Search for the cell housing the specified text and yield its [x, y] center coordinate. 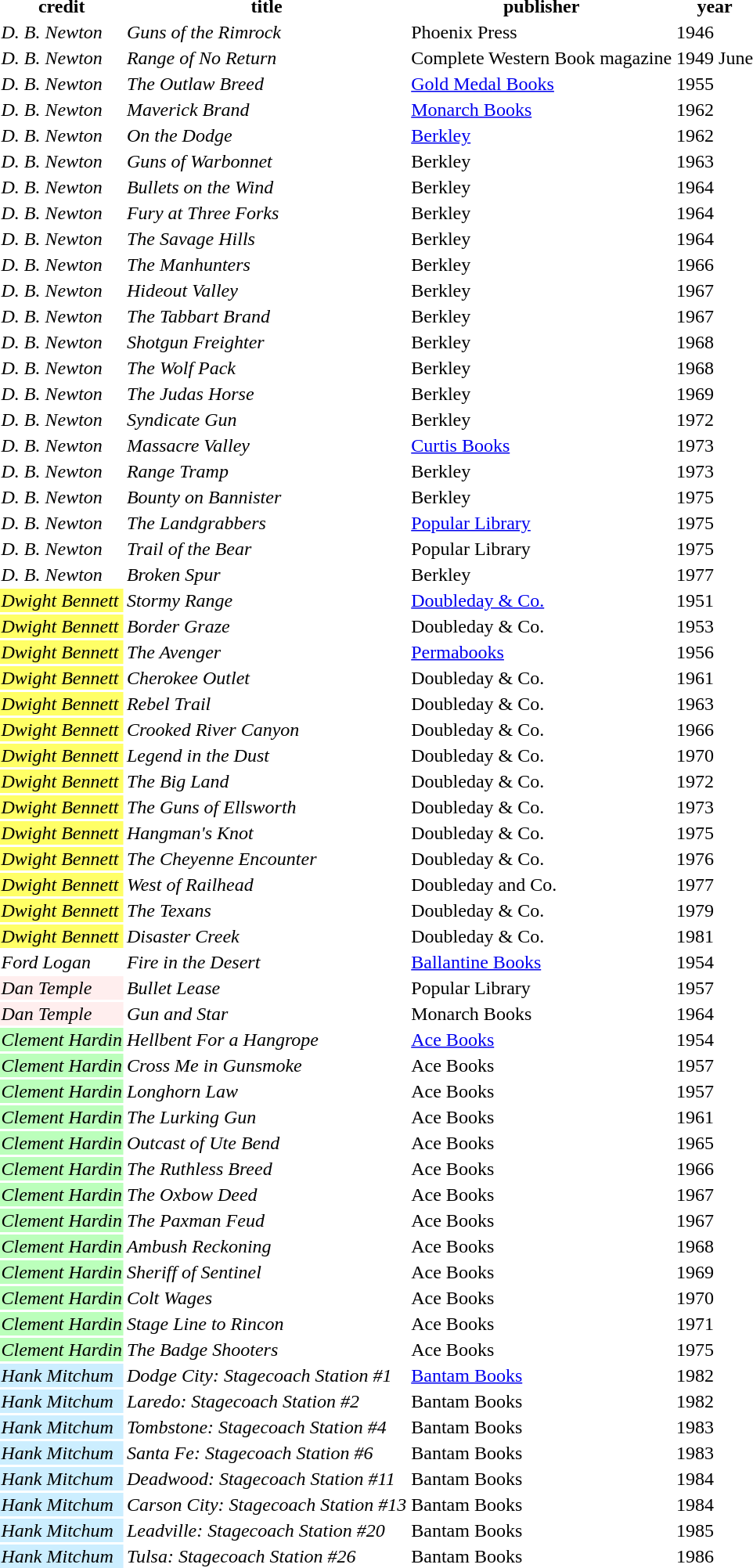
The Cheyenne Encounter [266, 859]
Rebel Trail [266, 704]
The Savage Hills [266, 239]
The Manhunters [266, 265]
Dodge City: Stagecoach Station #1 [266, 1375]
Sheriff of Sentinel [266, 1272]
Border Graze [266, 626]
Cherokee Outlet [266, 678]
Colt Wages [266, 1298]
Tulsa: Stagecoach Station #26 [266, 1556]
Shotgun Freighter [266, 342]
The Ruthless Breed [266, 1169]
Permabooks [542, 652]
The Guns of Ellsworth [266, 807]
Guns of the Rimrock [266, 32]
The Texans [266, 910]
Santa Fe: Stagecoach Station #6 [266, 1453]
The Wolf Pack [266, 368]
Complete Western Book magazine [542, 58]
Laredo: Stagecoach Station #2 [266, 1401]
The Landgrabbers [266, 523]
Ford Logan [61, 962]
Doubleday and Co. [542, 885]
Range of No Return [266, 58]
Crooked River Canyon [266, 730]
The Outlaw Breed [266, 84]
Ambush Reckoning [266, 1246]
The Paxman Feud [266, 1220]
Leadville: Stagecoach Station #20 [266, 1530]
On the Dodge [266, 135]
Longhorn Law [266, 1091]
Deadwood: Stagecoach Station #11 [266, 1479]
West of Railhead [266, 885]
Broken Spur [266, 575]
Disaster Creek [266, 936]
Hideout Valley [266, 290]
Ballantine Books [542, 962]
Trail of the Bear [266, 549]
Syndicate Gun [266, 420]
The Badge Shooters [266, 1350]
Bullets on the Wind [266, 187]
The Oxbow Deed [266, 1195]
Gun and Star [266, 1014]
Bullet Lease [266, 988]
Phoenix Press [542, 32]
Carson City: Stagecoach Station #13 [266, 1505]
Outcast of Ute Bend [266, 1143]
Guns of Warbonnet [266, 161]
Gold Medal Books [542, 84]
Curtis Books [542, 445]
Stage Line to Rincon [266, 1324]
Tombstone: Stagecoach Station #4 [266, 1427]
Fury at Three Forks [266, 213]
Cross Me in Gunsmoke [266, 1065]
The Big Land [266, 781]
Hangman's Knot [266, 833]
Range Tramp [266, 471]
Massacre Valley [266, 445]
The Judas Horse [266, 394]
Fire in the Desert [266, 962]
Stormy Range [266, 600]
Legend in the Dust [266, 755]
The Lurking Gun [266, 1117]
Hellbent For a Hangrope [266, 1040]
Maverick Brand [266, 110]
Bounty on Bannister [266, 497]
The Tabbart Brand [266, 316]
The Avenger [266, 652]
